Return the (x, y) coordinate for the center point of the cell that contains the specified text.  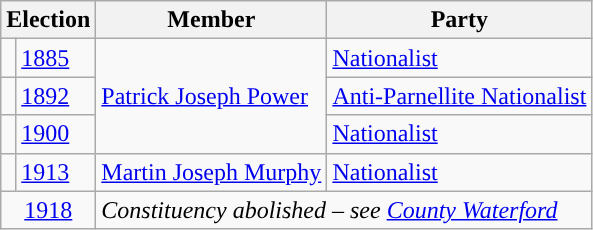
Martin Joseph Murphy (212, 172)
Patrick Joseph Power (212, 96)
Party (460, 20)
1885 (56, 58)
1900 (56, 134)
Election (48, 20)
Member (212, 20)
1913 (56, 172)
Anti-Parnellite Nationalist (460, 96)
1918 (48, 210)
Constituency abolished – see County Waterford (344, 210)
1892 (56, 96)
